Scan for the cell matching the given text and deliver its (X, Y) coordinate at center. 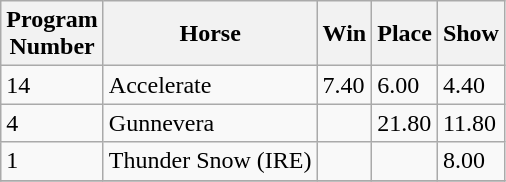
8.00 (470, 161)
Win (344, 34)
7.40 (344, 85)
4 (52, 123)
Thunder Snow (IRE) (210, 161)
Gunnevera (210, 123)
Place (405, 34)
14 (52, 85)
ProgramNumber (52, 34)
4.40 (470, 85)
1 (52, 161)
Accelerate (210, 85)
21.80 (405, 123)
11.80 (470, 123)
Show (470, 34)
6.00 (405, 85)
Horse (210, 34)
